For the text-containing cell, return its midpoint in [X, Y] coordinate format. 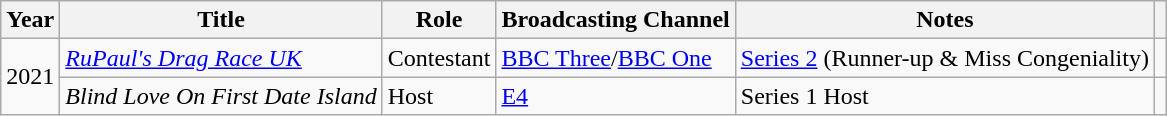
Host [439, 96]
E4 [616, 96]
2021 [30, 77]
Contestant [439, 58]
Broadcasting Channel [616, 20]
Notes [944, 20]
Role [439, 20]
BBC Three/BBC One [616, 58]
Blind Love On First Date Island [221, 96]
Series 1 Host [944, 96]
Title [221, 20]
Series 2 (Runner-up & Miss Congeniality) [944, 58]
Year [30, 20]
RuPaul's Drag Race UK [221, 58]
